Detect which cell encompasses the target text, then output its (X, Y) center coordinate. 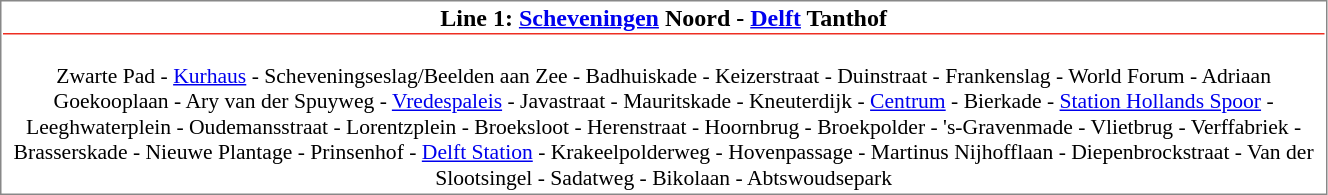
Line 1: Scheveningen Noord - Delft Tanthof (664, 19)
